Identify which cell holds the provided text, then report its (X, Y) central coordinate. 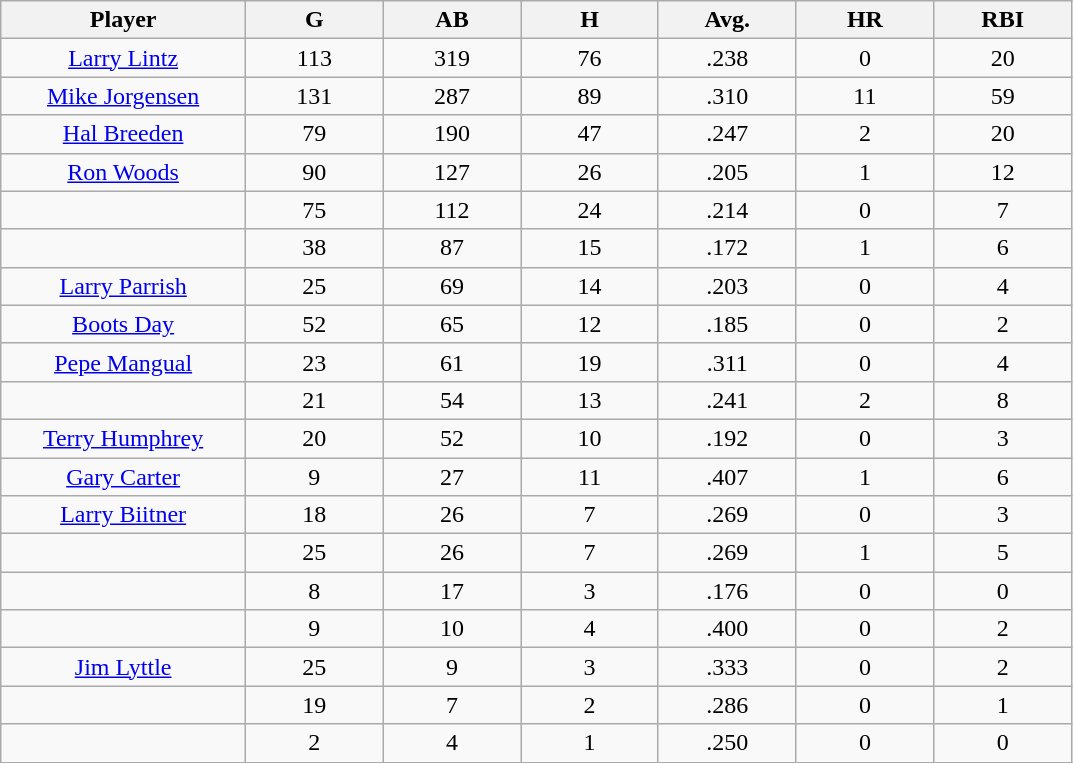
.214 (727, 210)
.286 (727, 705)
113 (315, 58)
Gary Carter (124, 477)
.247 (727, 134)
Larry Parrish (124, 286)
112 (452, 210)
47 (590, 134)
Terry Humphrey (124, 438)
.172 (727, 248)
Hal Breeden (124, 134)
.407 (727, 477)
65 (452, 324)
190 (452, 134)
87 (452, 248)
5 (1003, 553)
319 (452, 58)
Boots Day (124, 324)
13 (590, 400)
Player (124, 20)
.185 (727, 324)
75 (315, 210)
89 (590, 96)
.250 (727, 743)
23 (315, 362)
.400 (727, 629)
.311 (727, 362)
90 (315, 172)
15 (590, 248)
69 (452, 286)
38 (315, 248)
79 (315, 134)
.241 (727, 400)
127 (452, 172)
27 (452, 477)
24 (590, 210)
Pepe Mangual (124, 362)
Mike Jorgensen (124, 96)
Larry Lintz (124, 58)
131 (315, 96)
14 (590, 286)
Larry Biitner (124, 515)
RBI (1003, 20)
17 (452, 591)
G (315, 20)
59 (1003, 96)
18 (315, 515)
76 (590, 58)
AB (452, 20)
.333 (727, 667)
.205 (727, 172)
.238 (727, 58)
21 (315, 400)
HR (865, 20)
54 (452, 400)
Ron Woods (124, 172)
61 (452, 362)
.310 (727, 96)
Avg. (727, 20)
H (590, 20)
.192 (727, 438)
287 (452, 96)
.203 (727, 286)
Jim Lyttle (124, 667)
.176 (727, 591)
